Return [x, y] of the center of cell containing provided text 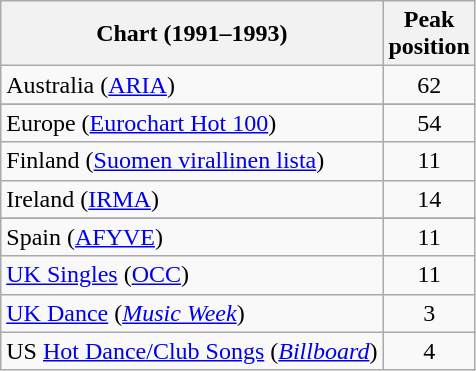
Ireland (IRMA) [192, 199]
UK Dance (Music Week) [192, 313]
UK Singles (OCC) [192, 275]
62 [429, 85]
4 [429, 351]
3 [429, 313]
Finland (Suomen virallinen lista) [192, 161]
14 [429, 199]
Chart (1991–1993) [192, 34]
Spain (AFYVE) [192, 237]
Europe (Eurochart Hot 100) [192, 123]
US Hot Dance/Club Songs (Billboard) [192, 351]
54 [429, 123]
Peakposition [429, 34]
Australia (ARIA) [192, 85]
